Extract the [X, Y] coordinate from the center of the cell holding the provided text.  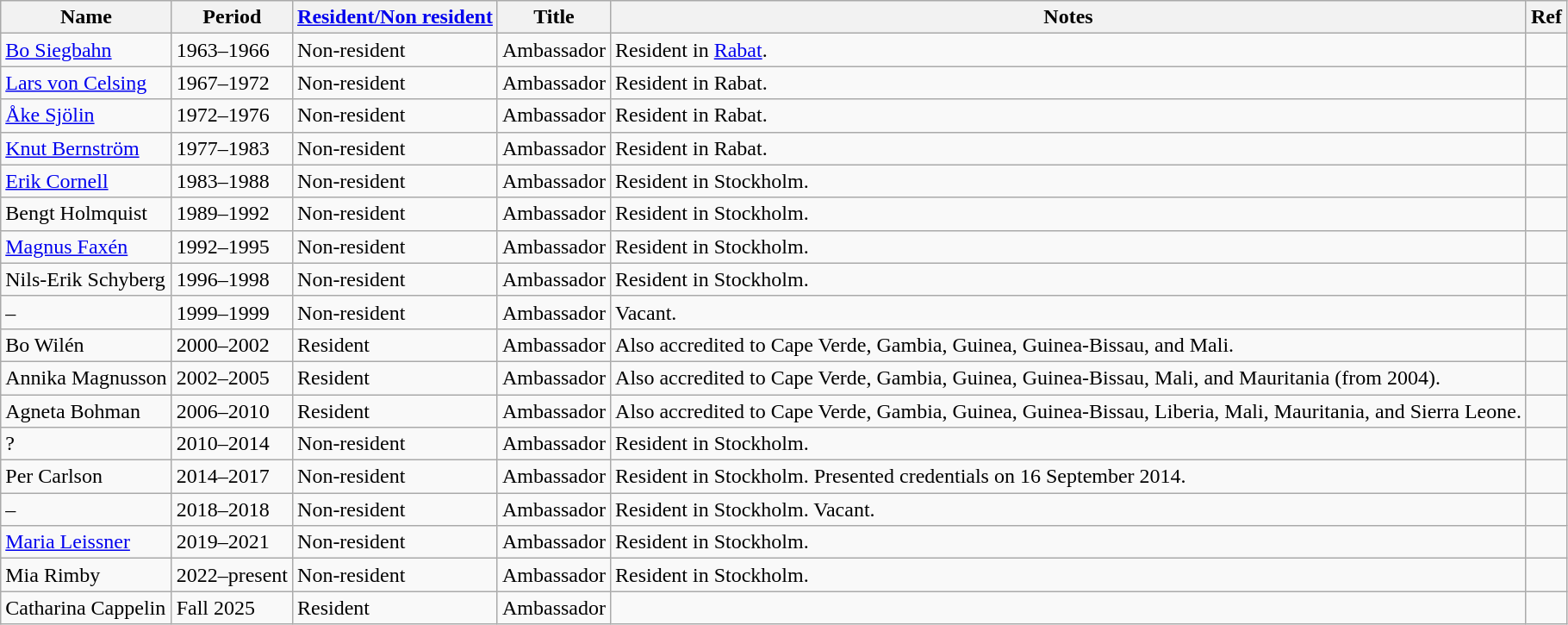
1989–1992 [232, 214]
2014–2017 [232, 477]
Lars von Celsing [86, 83]
Period [232, 17]
Bengt Holmquist [86, 214]
Mia Rimby [86, 575]
1992–1995 [232, 247]
Bo Siegbahn [86, 50]
Resident in Stockholm. Vacant. [1068, 509]
1972–1976 [232, 116]
2019–2021 [232, 542]
Name [86, 17]
Fall 2025 [232, 608]
Also accredited to Cape Verde, Gambia, Guinea, Guinea-Bissau, and Mali. [1068, 345]
Agneta Bohman [86, 411]
Magnus Faxén [86, 247]
Bo Wilén [86, 345]
Ref [1546, 17]
Catharina Cappelin [86, 608]
? [86, 444]
Erik Cornell [86, 181]
2018–2018 [232, 509]
1983–1988 [232, 181]
2002–2005 [232, 378]
Maria Leissner [86, 542]
Resident in Stockholm. Presented credentials on 16 September 2014. [1068, 477]
Notes [1068, 17]
Nils-Erik Schyberg [86, 279]
1963–1966 [232, 50]
Knut Bernström [86, 148]
1977–1983 [232, 148]
Also accredited to Cape Verde, Gambia, Guinea, Guinea-Bissau, Liberia, Mali, Mauritania, and Sierra Leone. [1068, 411]
Title [553, 17]
2006–2010 [232, 411]
Annika Magnusson [86, 378]
2010–2014 [232, 444]
1967–1972 [232, 83]
1996–1998 [232, 279]
Resident/Non resident [395, 17]
Also accredited to Cape Verde, Gambia, Guinea, Guinea-Bissau, Mali, and Mauritania (from 2004). [1068, 378]
Per Carlson [86, 477]
2000–2002 [232, 345]
2022–present [232, 575]
1999–1999 [232, 312]
Åke Sjölin [86, 116]
Vacant. [1068, 312]
